Extract the [X, Y] coordinate from the center of the cell holding the provided text.  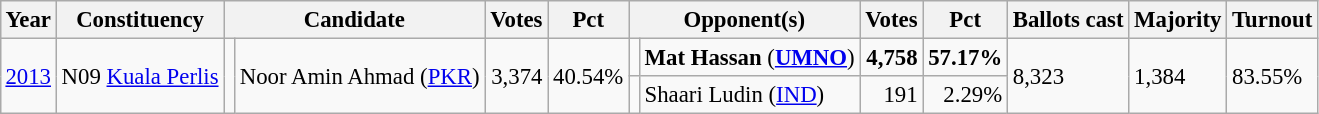
2013 [28, 76]
Year [28, 20]
83.55% [1272, 76]
Noor Amin Ahmad (PKR) [359, 76]
2.29% [966, 95]
Turnout [1272, 20]
N09 Kuala Perlis [140, 76]
Ballots cast [1068, 20]
Candidate [354, 20]
40.54% [588, 76]
Majority [1178, 20]
Opponent(s) [744, 20]
Mat Hassan (UMNO) [750, 57]
Constituency [140, 20]
191 [892, 95]
8,323 [1068, 76]
Shaari Ludin (IND) [750, 95]
4,758 [892, 57]
57.17% [966, 57]
1,384 [1178, 76]
3,374 [516, 76]
